Search for the cell housing the specified text and yield its (X, Y) center coordinate. 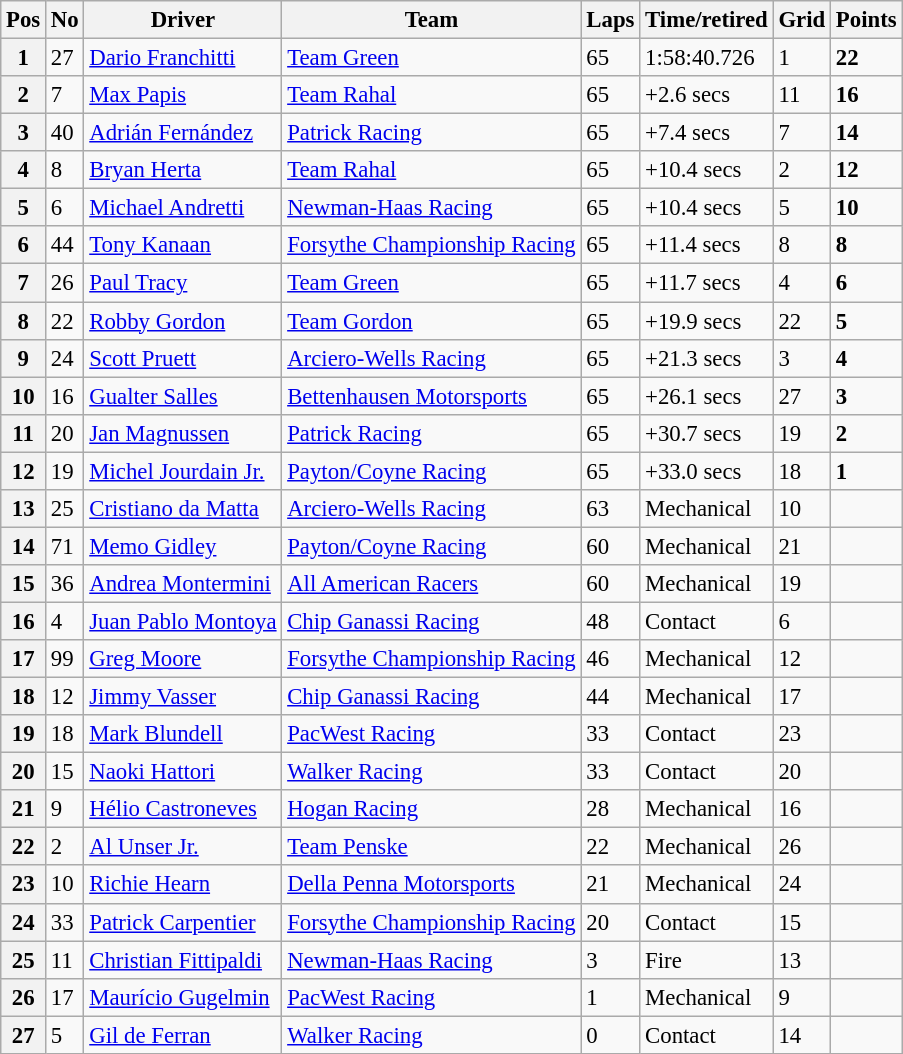
28 (610, 809)
Gualter Salles (183, 396)
Bryan Herta (183, 170)
+30.7 secs (706, 433)
Andrea Montermini (183, 584)
+11.4 secs (706, 245)
Della Penna Motorsports (432, 885)
Bettenhausen Motorsports (432, 396)
+21.3 secs (706, 358)
1:58:40.726 (706, 58)
Michel Jourdain Jr. (183, 471)
Michael Andretti (183, 208)
Jan Magnussen (183, 433)
Laps (610, 20)
Paul Tracy (183, 283)
Al Unser Jr. (183, 847)
+33.0 secs (706, 471)
Juan Pablo Montoya (183, 621)
Patrick Carpentier (183, 922)
+11.7 secs (706, 283)
Greg Moore (183, 659)
Team Penske (432, 847)
All American Racers (432, 584)
Driver (183, 20)
+2.6 secs (706, 95)
Robby Gordon (183, 321)
Memo Gidley (183, 546)
48 (610, 621)
36 (65, 584)
63 (610, 509)
Team (432, 20)
Naoki Hattori (183, 772)
Max Papis (183, 95)
Gil de Ferran (183, 1035)
Richie Hearn (183, 885)
Time/retired (706, 20)
46 (610, 659)
+19.9 secs (706, 321)
Adrián Fernández (183, 133)
0 (610, 1035)
No (65, 20)
Dario Franchitti (183, 58)
Team Gordon (432, 321)
Hélio Castroneves (183, 809)
Pos (24, 20)
Fire (706, 960)
Mark Blundell (183, 734)
Maurício Gugelmin (183, 997)
Cristiano da Matta (183, 509)
40 (65, 133)
Hogan Racing (432, 809)
Christian Fittipaldi (183, 960)
71 (65, 546)
+7.4 secs (706, 133)
Tony Kanaan (183, 245)
Points (866, 20)
Jimmy Vasser (183, 697)
Grid (802, 20)
Scott Pruett (183, 358)
99 (65, 659)
+26.1 secs (706, 396)
